For the text-containing cell, return its midpoint in (x, y) coordinate format. 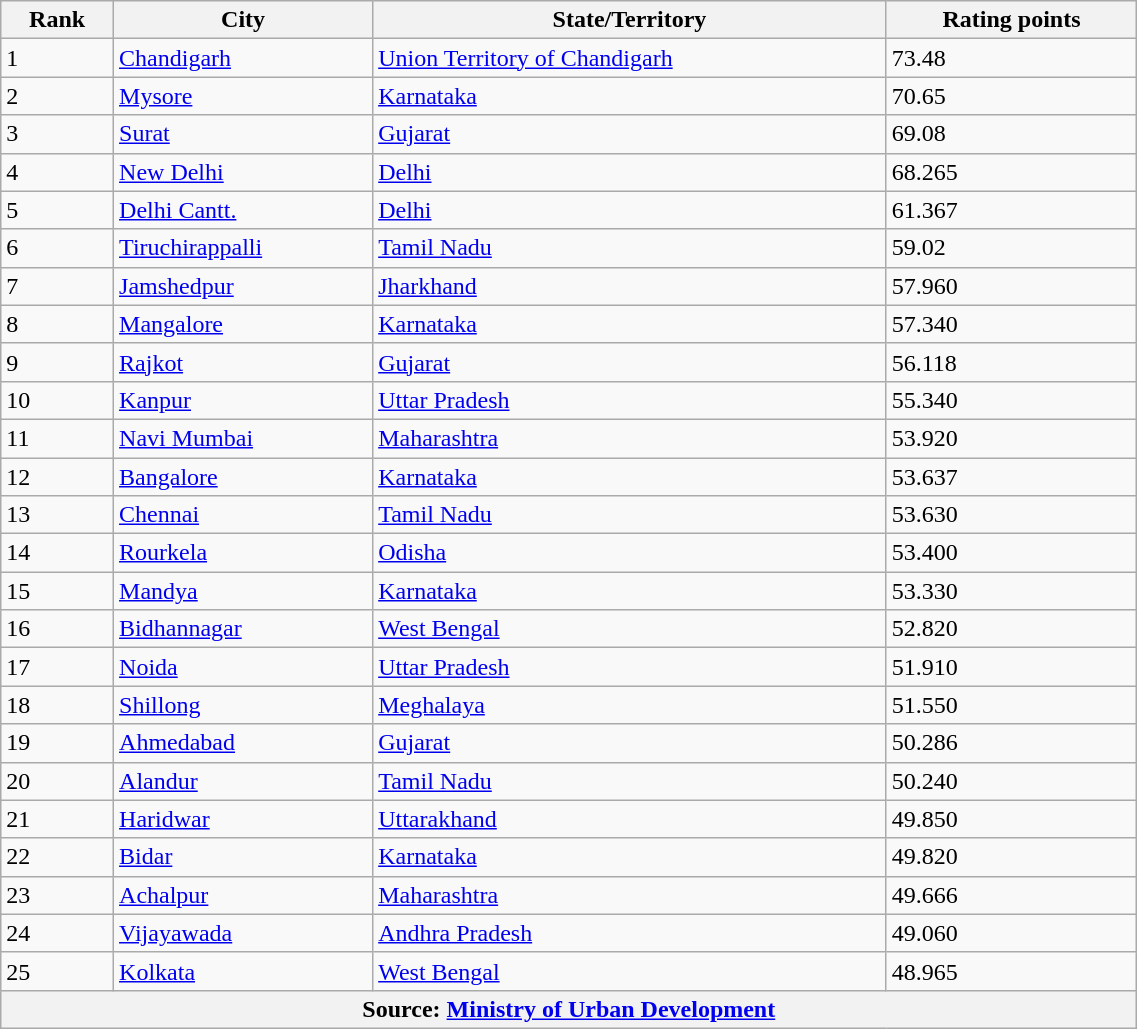
Chandigarh (244, 58)
Kanpur (244, 400)
12 (58, 477)
Jamshedpur (244, 286)
53.920 (1012, 438)
17 (58, 667)
19 (58, 743)
Chennai (244, 515)
Bidhannagar (244, 629)
5 (58, 210)
Jharkhand (630, 286)
53.330 (1012, 591)
55.340 (1012, 400)
59.02 (1012, 248)
49.820 (1012, 857)
25 (58, 971)
Mysore (244, 96)
15 (58, 591)
57.340 (1012, 324)
Bangalore (244, 477)
68.265 (1012, 172)
Odisha (630, 553)
49.666 (1012, 895)
Andhra Pradesh (630, 933)
21 (58, 819)
Delhi Cantt. (244, 210)
8 (58, 324)
Alandur (244, 781)
51.910 (1012, 667)
49.060 (1012, 933)
22 (58, 857)
53.637 (1012, 477)
61.367 (1012, 210)
Meghalaya (630, 705)
70.65 (1012, 96)
16 (58, 629)
Rating points (1012, 20)
Tiruchirappalli (244, 248)
City (244, 20)
Rank (58, 20)
20 (58, 781)
13 (58, 515)
49.850 (1012, 819)
Mangalore (244, 324)
9 (58, 362)
50.286 (1012, 743)
Source: Ministry of Urban Development (569, 1009)
56.118 (1012, 362)
Vijayawada (244, 933)
Ahmedabad (244, 743)
Rourkela (244, 553)
Surat (244, 134)
Kolkata (244, 971)
2 (58, 96)
73.48 (1012, 58)
24 (58, 933)
6 (58, 248)
7 (58, 286)
Navi Mumbai (244, 438)
Noida (244, 667)
Mandya (244, 591)
53.400 (1012, 553)
Haridwar (244, 819)
1 (58, 58)
69.08 (1012, 134)
57.960 (1012, 286)
4 (58, 172)
Union Territory of Chandigarh (630, 58)
23 (58, 895)
10 (58, 400)
50.240 (1012, 781)
3 (58, 134)
Achalpur (244, 895)
State/Territory (630, 20)
Shillong (244, 705)
53.630 (1012, 515)
52.820 (1012, 629)
48.965 (1012, 971)
14 (58, 553)
18 (58, 705)
Uttarakhand (630, 819)
Bidar (244, 857)
51.550 (1012, 705)
New Delhi (244, 172)
11 (58, 438)
Rajkot (244, 362)
